Identify which cell holds the provided text, then report its (x, y) central coordinate. 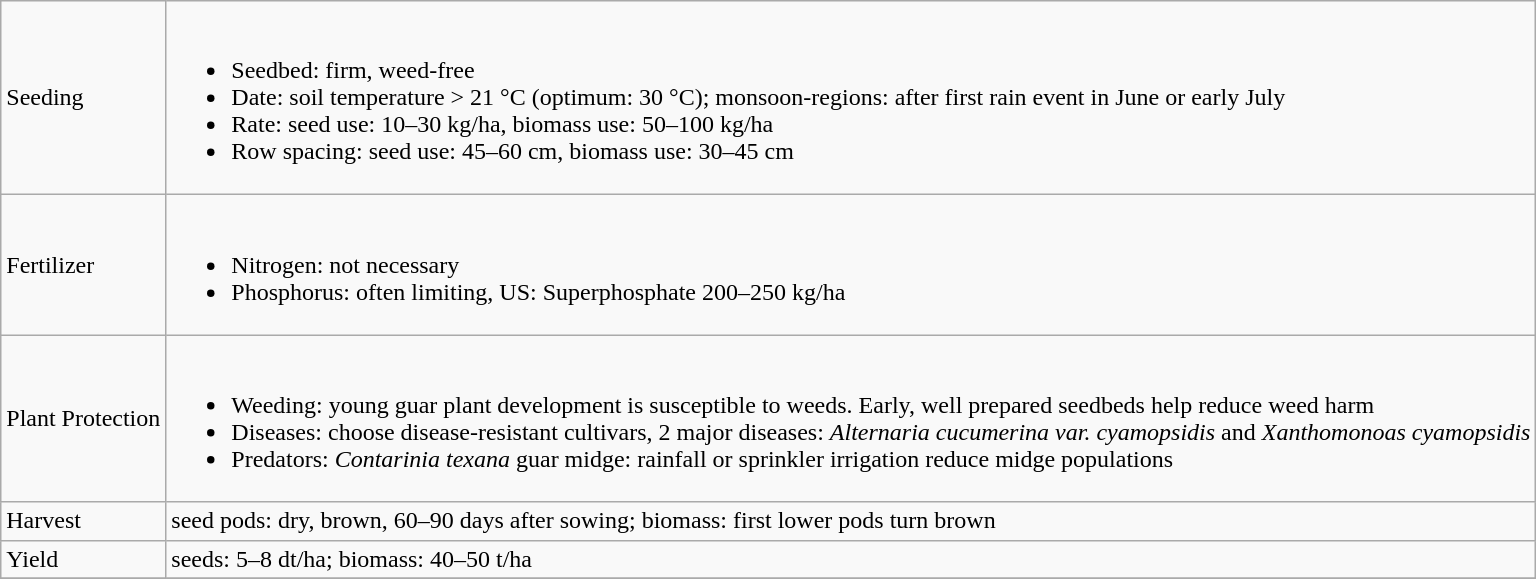
Plant Protection (84, 418)
seeds: 5–8 dt/ha; biomass: 40–50 t/ha (851, 559)
Harvest (84, 521)
Yield (84, 559)
Fertilizer (84, 265)
Nitrogen: not necessaryPhosphorus: often limiting, US: Superphosphate 200–250 kg/ha (851, 265)
seed pods: dry, brown, 60–90 days after sowing; biomass: first lower pods turn brown (851, 521)
Seeding (84, 98)
